From the cell containing the given text, extract its center point as [X, Y] coordinate. 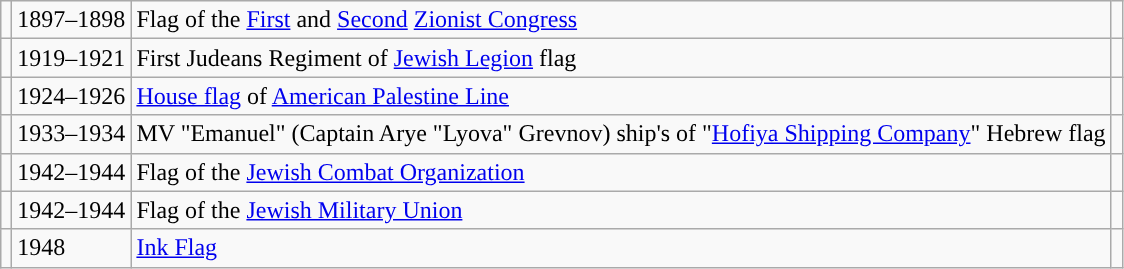
1933–1934 [72, 134]
MV "Emanuel" (Captain Arye "Lyova" Grevnov) ship's of "Hofiya Shipping Company" Hebrew flag [621, 134]
Ink Flag [621, 248]
Flag of the Jewish Military Union [621, 210]
1919–1921 [72, 58]
1924–1926 [72, 96]
First Judeans Regiment of Jewish Legion flag [621, 58]
1897–1898 [72, 20]
Flag of the First and Second Zionist Congress [621, 20]
House flag of American Palestine Line [621, 96]
Flag of the Jewish Combat Organization [621, 172]
1948 [72, 248]
